Output the [x, y] coordinate of the center of the cell containing the given text.  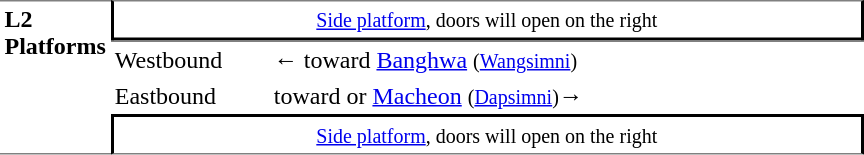
L2Platforms [55, 77]
toward or Macheon (Dapsimni)→ [566, 96]
Westbound [190, 59]
← toward Banghwa (Wangsimni) [566, 59]
Eastbound [190, 96]
